Search for the cell housing the specified text and yield its [X, Y] center coordinate. 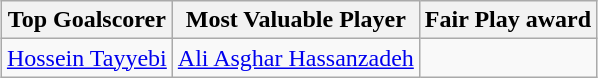
Top Goalscorer [86, 20]
Hossein Tayyebi [86, 58]
Most Valuable Player [296, 20]
Ali Asghar Hassanzadeh [296, 58]
Fair Play award [508, 20]
